Find where the given text appears and provide that cell's center as (X, Y) coordinate. 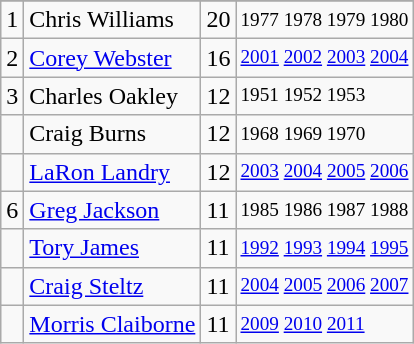
1977 1978 1979 1980 (324, 20)
Greg Jackson (112, 210)
Tory James (112, 248)
Craig Steltz (112, 286)
3 (12, 96)
1992 1993 1994 1995 (324, 248)
Corey Webster (112, 58)
2001 2002 2003 2004 (324, 58)
Charles Oakley (112, 96)
Craig Burns (112, 134)
1985 1986 1987 1988 (324, 210)
2 (12, 58)
Chris Williams (112, 20)
16 (218, 58)
Morris Claiborne (112, 324)
LaRon Landry (112, 172)
6 (12, 210)
1 (12, 20)
2003 2004 2005 2006 (324, 172)
20 (218, 20)
1968 1969 1970 (324, 134)
2009 2010 2011 (324, 324)
2004 2005 2006 2007 (324, 286)
1951 1952 1953 (324, 96)
